Capture the cell that displays the provided text and extract its [X, Y] central coordinate. 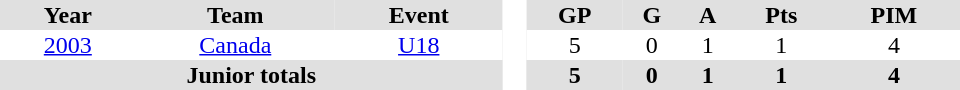
Pts [782, 15]
Event [419, 15]
Year [68, 15]
Team [236, 15]
Junior totals [252, 75]
U18 [419, 45]
2003 [68, 45]
GP [574, 15]
PIM [894, 15]
G [652, 15]
Canada [236, 45]
A [708, 15]
